Detect which cell encompasses the target text, then output its [x, y] center coordinate. 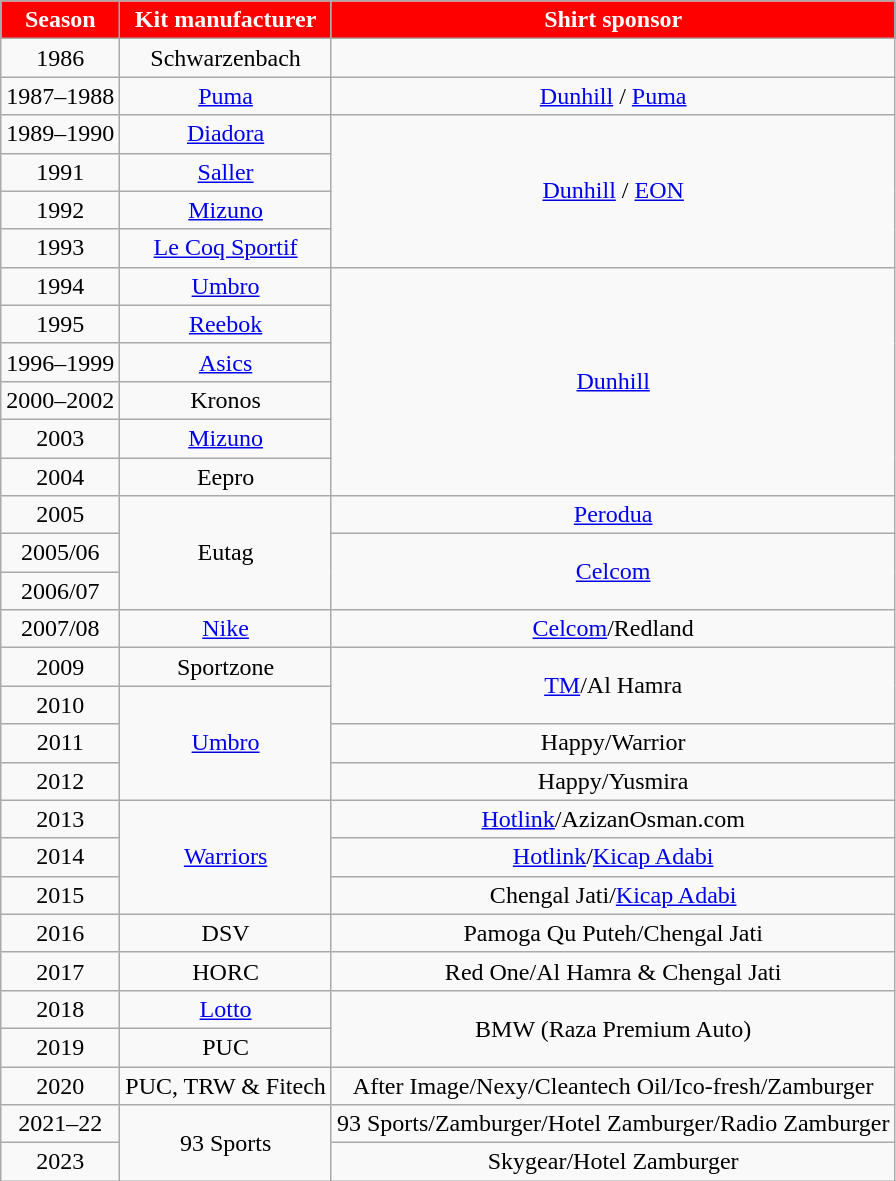
2004 [60, 477]
TM/Al Hamra [613, 686]
1987–1988 [60, 96]
After Image/Nexy/Cleantech Oil/Ico-fresh/Zamburger [613, 1085]
Dunhill / EON [613, 191]
Dunhill / Puma [613, 96]
Season [60, 20]
Sportzone [226, 667]
2013 [60, 819]
HORC [226, 971]
2011 [60, 743]
2003 [60, 438]
Nike [226, 629]
2016 [60, 933]
DSV [226, 933]
Dunhill [613, 381]
2021–22 [60, 1124]
Le Coq Sportif [226, 248]
Kit manufacturer [226, 20]
Eutag [226, 553]
Puma [226, 96]
Happy/Warrior [613, 743]
1986 [60, 58]
Shirt sponsor [613, 20]
2019 [60, 1047]
2017 [60, 971]
1994 [60, 286]
Kronos [226, 400]
PUC [226, 1047]
Lotto [226, 1009]
Saller [226, 172]
Schwarzenbach [226, 58]
2005 [60, 515]
PUC, TRW & Fitech [226, 1085]
93 Sports [226, 1143]
2010 [60, 705]
1989–1990 [60, 134]
2018 [60, 1009]
2020 [60, 1085]
Celcom/Redland [613, 629]
Diadora [226, 134]
Hotlink/Kicap Adabi [613, 857]
2015 [60, 895]
Chengal Jati/Kicap Adabi [613, 895]
Celcom [613, 572]
Red One/Al Hamra & Chengal Jati [613, 971]
1992 [60, 210]
2006/07 [60, 591]
2012 [60, 781]
1996–1999 [60, 362]
2023 [60, 1162]
BMW (Raza Premium Auto) [613, 1028]
Eepro [226, 477]
1993 [60, 248]
2005/06 [60, 553]
2014 [60, 857]
Happy/Yusmira [613, 781]
Reebok [226, 324]
Warriors [226, 857]
Pamoga Qu Puteh/Chengal Jati [613, 933]
Skygear/Hotel Zamburger [613, 1162]
Asics [226, 362]
2007/08 [60, 629]
2009 [60, 667]
Perodua [613, 515]
1991 [60, 172]
2000–2002 [60, 400]
Hotlink/AzizanOsman.com [613, 819]
1995 [60, 324]
93 Sports/Zamburger/Hotel Zamburger/Radio Zamburger [613, 1124]
